Identify which cell holds the provided text, then report its (x, y) central coordinate. 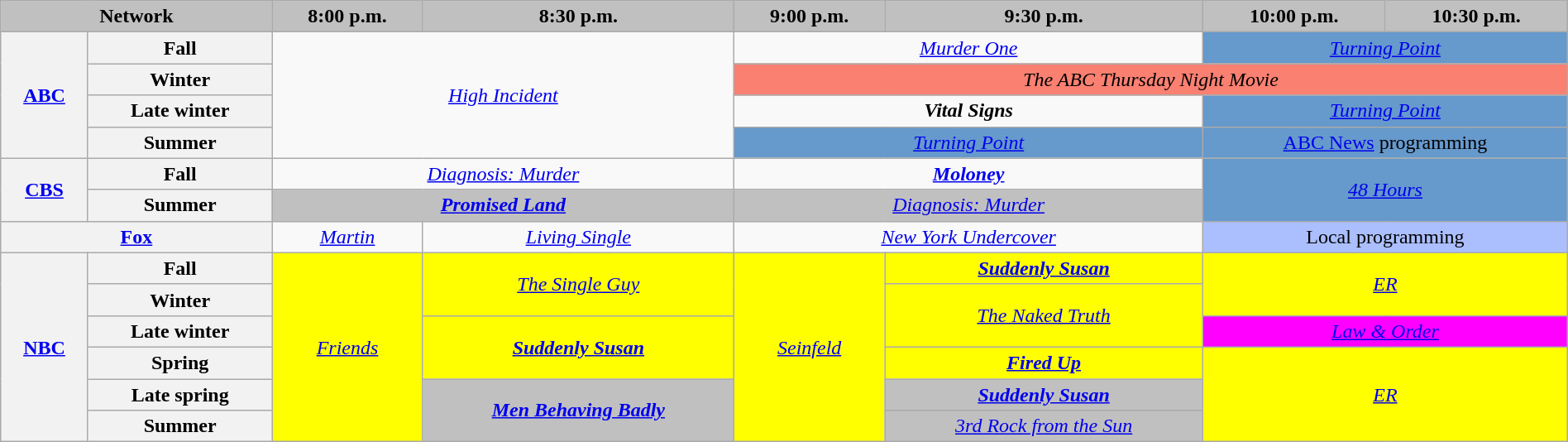
Living Single (579, 237)
Late spring (180, 395)
The Single Guy (579, 284)
Murder One (969, 48)
9:00 p.m. (810, 17)
Martin (347, 237)
Moloney (969, 174)
Vital Signs (969, 111)
Network (136, 17)
The Naked Truth (1044, 315)
High Incident (503, 95)
Friends (347, 347)
10:00 p.m. (1294, 17)
Seinfeld (810, 347)
Men Behaving Badly (579, 411)
3rd Rock from the Sun (1044, 426)
10:30 p.m. (1476, 17)
ABC News programming (1386, 142)
Fired Up (1044, 363)
CBS (45, 190)
8:30 p.m. (579, 17)
The ABC Thursday Night Movie (1151, 79)
Local programming (1386, 237)
ABC (45, 95)
NBC (45, 347)
8:00 p.m. (347, 17)
New York Undercover (969, 237)
9:30 p.m. (1044, 17)
Spring (180, 363)
48 Hours (1386, 190)
Fox (136, 237)
Law & Order (1386, 331)
Promised Land (503, 205)
